Detect which cell encompasses the target text, then output its [x, y] center coordinate. 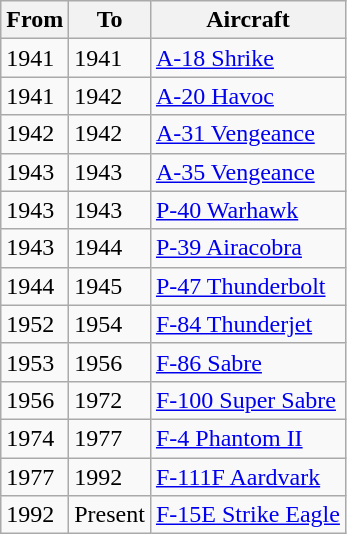
A-31 Vengeance [248, 134]
From [35, 20]
F-111F Aardvark [248, 477]
F-86 Sabre [248, 362]
F-15E Strike Eagle [248, 515]
A-35 Vengeance [248, 172]
Aircraft [248, 20]
F-100 Super Sabre [248, 400]
A-20 Havoc [248, 96]
1945 [110, 286]
P-40 Warhawk [248, 210]
A-18 Shrike [248, 58]
1952 [35, 324]
1972 [110, 400]
To [110, 20]
P-39 Airacobra [248, 248]
1974 [35, 438]
F-84 Thunderjet [248, 324]
F-4 Phantom II [248, 438]
P-47 Thunderbolt [248, 286]
1954 [110, 324]
Present [110, 515]
1953 [35, 362]
